Locate the cell with the specified text and output its [X, Y] center coordinate. 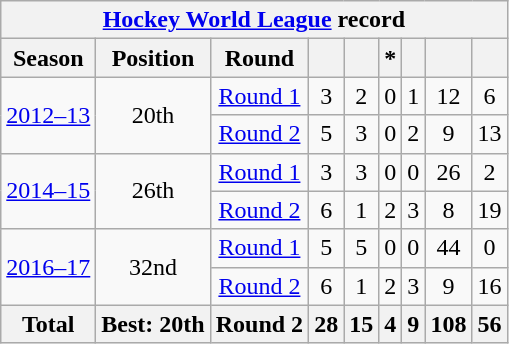
32nd [153, 267]
Total [48, 324]
* [390, 58]
Position [153, 58]
26th [153, 191]
2014–15 [48, 191]
108 [448, 324]
13 [490, 134]
Season [48, 58]
Best: 20th [153, 324]
16 [490, 286]
12 [448, 96]
20th [153, 115]
26 [448, 172]
15 [362, 324]
Hockey World League record [254, 20]
28 [326, 324]
8 [448, 210]
2012–13 [48, 115]
44 [448, 248]
56 [490, 324]
19 [490, 210]
2016–17 [48, 267]
Round [259, 58]
4 [390, 324]
